Search for the cell housing the specified text and yield its [x, y] center coordinate. 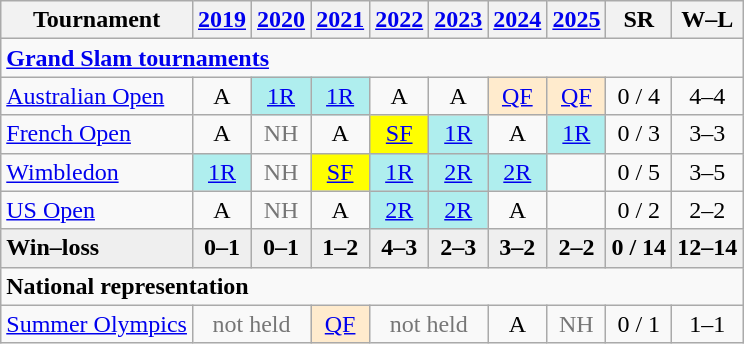
3–3 [708, 134]
0 / 4 [639, 96]
Win–loss [97, 248]
4–3 [400, 248]
US Open [97, 210]
French Open [97, 134]
Wimbledon [97, 172]
2024 [518, 20]
2023 [458, 20]
4–4 [708, 96]
2–3 [458, 248]
0 / 3 [639, 134]
National representation [372, 286]
Tournament [97, 20]
SR [639, 20]
3–5 [708, 172]
12–14 [708, 248]
Australian Open [97, 96]
0 / 1 [639, 324]
1–2 [340, 248]
3–2 [518, 248]
Summer Olympics [97, 324]
W–L [708, 20]
2025 [576, 20]
1–1 [708, 324]
2022 [400, 20]
0 / 5 [639, 172]
0 / 2 [639, 210]
2021 [340, 20]
2020 [282, 20]
Grand Slam tournaments [372, 58]
2019 [222, 20]
0 / 14 [639, 248]
